Detect which cell encompasses the target text, then output its [x, y] center coordinate. 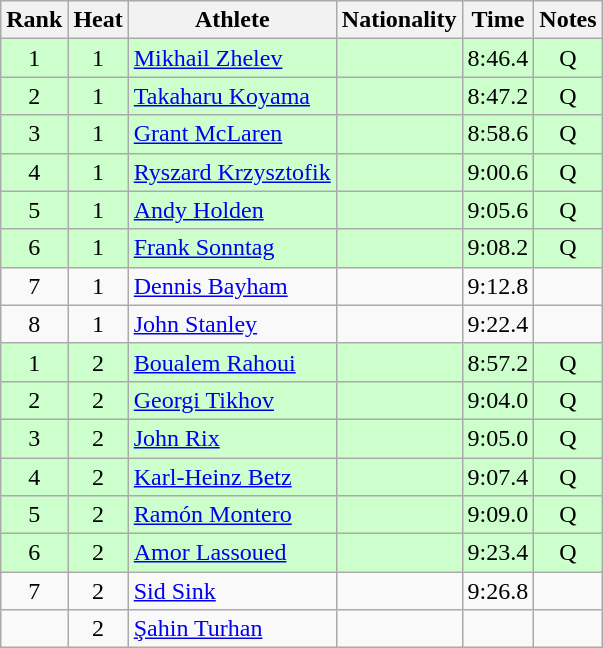
8:57.2 [498, 362]
John Stanley [232, 324]
9:05.6 [498, 210]
Dennis Bayham [232, 286]
8 [34, 324]
Georgi Tikhov [232, 400]
9:07.4 [498, 477]
8:58.6 [498, 134]
Karl-Heinz Betz [232, 477]
9:12.8 [498, 286]
John Rix [232, 438]
Heat [98, 20]
9:26.8 [498, 591]
8:47.2 [498, 96]
Athlete [232, 20]
9:09.0 [498, 515]
9:23.4 [498, 553]
Time [498, 20]
Nationality [399, 20]
Rank [34, 20]
Şahin Turhan [232, 629]
9:22.4 [498, 324]
Boualem Rahoui [232, 362]
Sid Sink [232, 591]
Andy Holden [232, 210]
9:05.0 [498, 438]
Ryszard Krzysztofik [232, 172]
Ramón Montero [232, 515]
Amor Lassoued [232, 553]
9:04.0 [498, 400]
Grant McLaren [232, 134]
Mikhail Zhelev [232, 58]
Takaharu Koyama [232, 96]
9:00.6 [498, 172]
8:46.4 [498, 58]
Notes [568, 20]
Frank Sonntag [232, 248]
9:08.2 [498, 248]
